Scan for the cell matching the given text and deliver its (X, Y) coordinate at center. 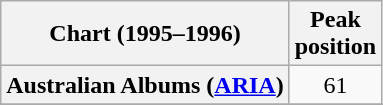
Chart (1995–1996) (145, 34)
61 (335, 85)
Australian Albums (ARIA) (145, 85)
Peakposition (335, 34)
